From the cell containing the given text, extract its center point as [x, y] coordinate. 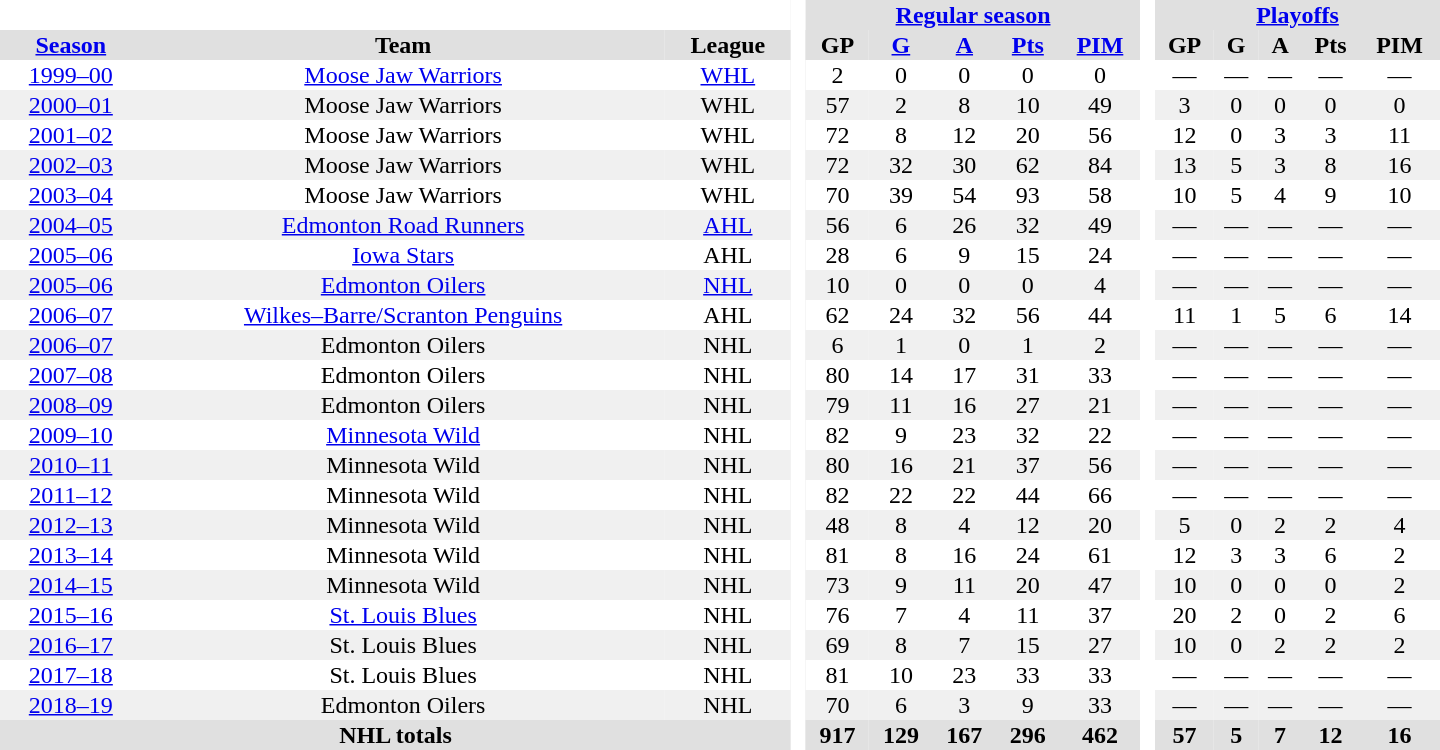
69 [838, 645]
2012–13 [71, 525]
Wilkes–Barre/Scranton Penguins [404, 315]
2004–05 [71, 225]
2001–02 [71, 135]
2017–18 [71, 675]
Team [404, 45]
917 [838, 735]
79 [838, 405]
129 [900, 735]
58 [1100, 195]
28 [838, 255]
296 [1028, 735]
2002–03 [71, 165]
167 [964, 735]
2007–08 [71, 375]
2003–04 [71, 195]
Iowa Stars [404, 255]
2015–16 [71, 615]
48 [838, 525]
47 [1100, 585]
NHL totals [396, 735]
2013–14 [71, 555]
2009–10 [71, 435]
462 [1100, 735]
66 [1100, 495]
Regular season [974, 15]
17 [964, 375]
61 [1100, 555]
2000–01 [71, 105]
30 [964, 165]
2014–15 [71, 585]
93 [1028, 195]
Edmonton Road Runners [404, 225]
76 [838, 615]
84 [1100, 165]
1999–00 [71, 75]
2018–19 [71, 705]
2010–11 [71, 465]
2011–12 [71, 495]
26 [964, 225]
Season [71, 45]
73 [838, 585]
2016–17 [71, 645]
39 [900, 195]
2008–09 [71, 405]
Playoffs [1298, 15]
31 [1028, 375]
54 [964, 195]
League [728, 45]
13 [1184, 165]
